Detect which cell encompasses the target text, then output its (X, Y) center coordinate. 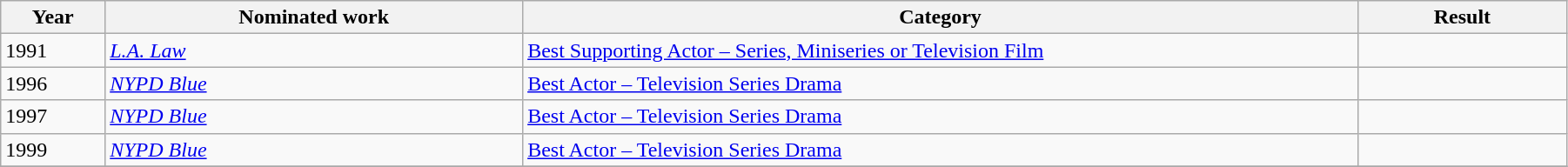
1996 (53, 83)
Nominated work (314, 17)
1999 (53, 150)
L.A. Law (314, 50)
Category (941, 17)
Year (53, 17)
1997 (53, 117)
Result (1462, 17)
Best Supporting Actor – Series, Miniseries or Television Film (941, 50)
1991 (53, 50)
